Provide the (X, Y) coordinate of the cell's center where the given text is located.  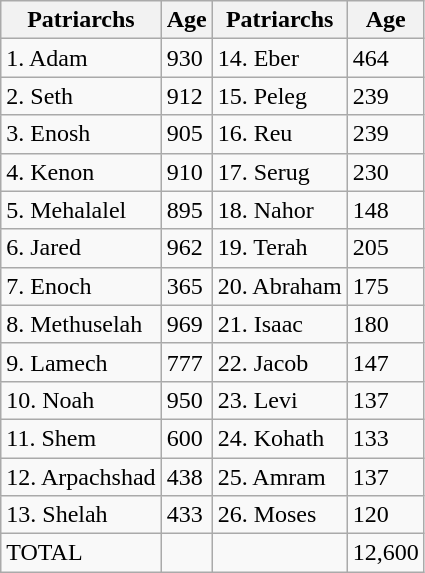
20. Abraham (280, 286)
19. Terah (280, 248)
962 (186, 248)
950 (186, 400)
930 (186, 58)
24. Kohath (280, 438)
13. Shelah (81, 515)
10. Noah (81, 400)
433 (186, 515)
905 (186, 134)
600 (186, 438)
3. Enosh (81, 134)
180 (386, 324)
895 (186, 210)
1. Adam (81, 58)
464 (386, 58)
21. Isaac (280, 324)
2. Seth (81, 96)
910 (186, 172)
5. Mehalalel (81, 210)
12,600 (386, 553)
365 (186, 286)
912 (186, 96)
205 (386, 248)
120 (386, 515)
6. Jared (81, 248)
438 (186, 477)
26. Moses (280, 515)
4. Kenon (81, 172)
9. Lamech (81, 362)
175 (386, 286)
777 (186, 362)
18. Nahor (280, 210)
11. Shem (81, 438)
133 (386, 438)
8. Methuselah (81, 324)
969 (186, 324)
22. Jacob (280, 362)
16. Reu (280, 134)
14. Eber (280, 58)
148 (386, 210)
25. Amram (280, 477)
23. Levi (280, 400)
147 (386, 362)
12. Arpachshad (81, 477)
15. Peleg (280, 96)
17. Serug (280, 172)
230 (386, 172)
TOTAL (81, 553)
7. Enoch (81, 286)
